Search for the cell housing the specified text and yield its (x, y) center coordinate. 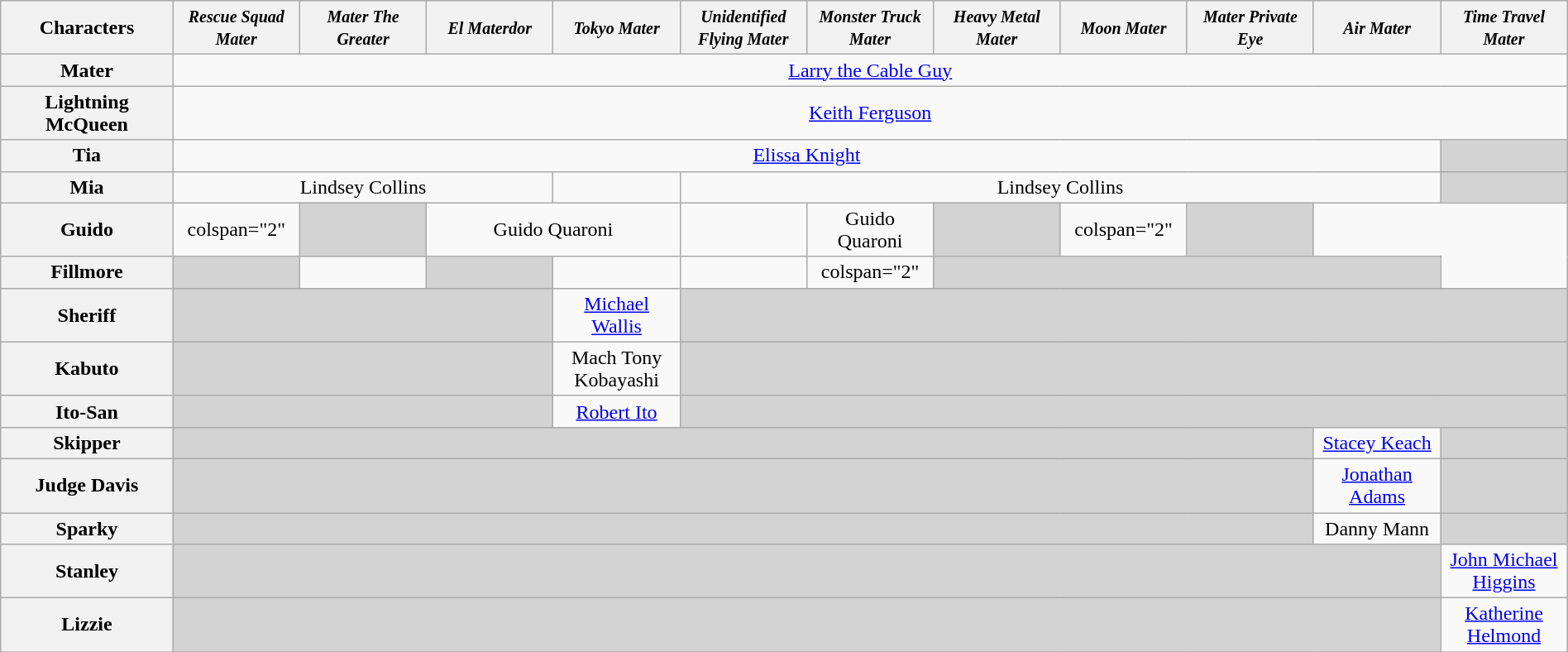
Larry the Cable Guy (870, 70)
Fillmore (87, 272)
Kabuto (87, 369)
Heavy Metal Mater (997, 28)
El Materdor (490, 28)
Tia (87, 156)
Unidentified Flying Mater (743, 28)
Robert Ito (617, 411)
Stanley (87, 571)
Lightning McQueen (87, 113)
Sparky (87, 529)
Michael Wallis (617, 314)
Jonathan Adams (1376, 485)
Air Mater (1376, 28)
Mach Tony Kobayashi (617, 369)
Stacey Keach (1376, 443)
Time Travel Mater (1504, 28)
Characters (87, 28)
Tokyo Mater (617, 28)
Judge Davis (87, 485)
Lizzie (87, 626)
Danny Mann (1376, 529)
Mia (87, 187)
Ito-San (87, 411)
Moon Mater (1123, 28)
Mater The Greater (362, 28)
Katherine Helmond (1504, 626)
Sheriff (87, 314)
Mater (87, 70)
Guido (87, 230)
Monster Truck Mater (870, 28)
Rescue Squad Mater (237, 28)
Elissa Knight (807, 156)
Mater Private Eye (1250, 28)
John Michael Higgins (1504, 571)
Keith Ferguson (870, 113)
Skipper (87, 443)
